Capture the cell that displays the provided text and extract its (X, Y) central coordinate. 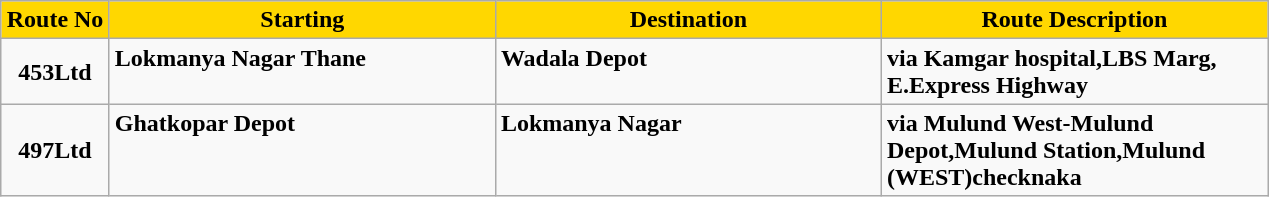
Destination (688, 20)
453Ltd (56, 72)
Lokmanya Nagar Thane (302, 72)
497Ltd (56, 150)
Route Description (1074, 20)
Wadala Depot (688, 72)
via Mulund West-Mulund Depot,Mulund Station,Mulund (WEST)checknaka (1074, 150)
via Kamgar hospital,LBS Marg, E.Express Highway (1074, 72)
Route No (56, 20)
Starting (302, 20)
Ghatkopar Depot (302, 150)
Lokmanya Nagar (688, 150)
